Extract the [X, Y] coordinate from the center of the cell holding the provided text.  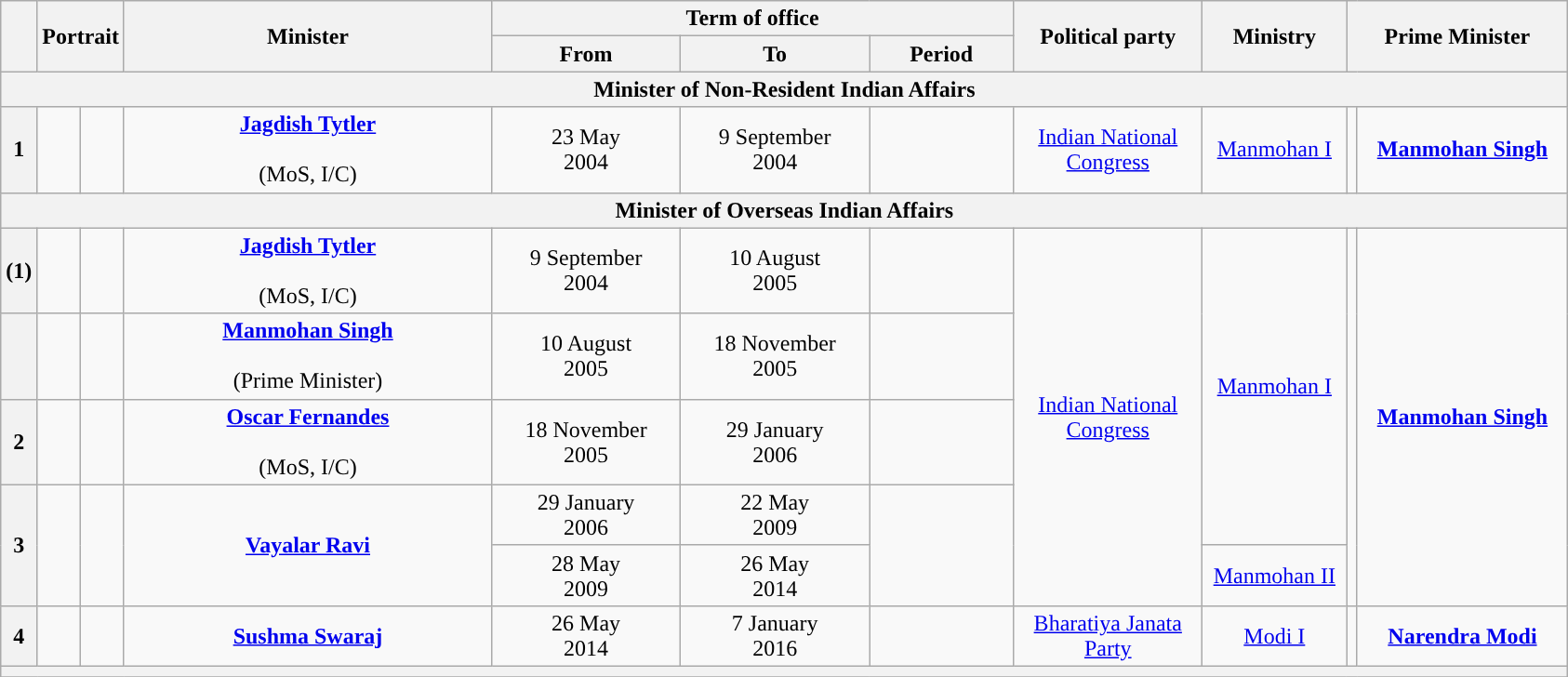
From [586, 54]
Bharatiya Janata Party [1109, 636]
Political party [1109, 36]
Narendra Modi [1462, 636]
Term of office [753, 19]
Prime Minister [1457, 36]
22 May2009 [776, 515]
Sushma Swaraj [307, 636]
2 [19, 442]
(1) [19, 271]
23 May2004 [586, 150]
Period [941, 54]
Minister of Overseas Indian Affairs [785, 210]
3 [19, 545]
4 [19, 636]
Minister of Non-Resident Indian Affairs [785, 89]
Manmohan Singh(Prime Minister) [307, 356]
Portrait [81, 36]
Vayalar Ravi [307, 545]
Manmohan II [1274, 575]
7 January2016 [776, 636]
Modi I [1274, 636]
Minister [307, 36]
Oscar Fernandes(MoS, I/C) [307, 442]
1 [19, 150]
To [776, 54]
Ministry [1274, 36]
28 May2009 [586, 575]
